Capture the cell that displays the provided text and extract its (x, y) central coordinate. 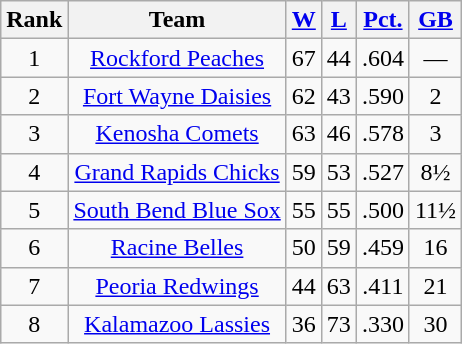
4 (34, 172)
L (338, 20)
W (304, 20)
6 (34, 248)
.459 (382, 248)
67 (304, 58)
43 (338, 96)
11½ (435, 210)
.578 (382, 134)
8 (34, 324)
5 (34, 210)
36 (304, 324)
8½ (435, 172)
Peoria Redwings (177, 286)
30 (435, 324)
16 (435, 248)
73 (338, 324)
46 (338, 134)
Team (177, 20)
GB (435, 20)
Grand Rapids Chicks (177, 172)
21 (435, 286)
.500 (382, 210)
Racine Belles (177, 248)
7 (34, 286)
South Bend Blue Sox (177, 210)
.411 (382, 286)
.590 (382, 96)
1 (34, 58)
53 (338, 172)
Fort Wayne Daisies (177, 96)
Rank (34, 20)
62 (304, 96)
Pct. (382, 20)
Rockford Peaches (177, 58)
.527 (382, 172)
Kenosha Comets (177, 134)
.604 (382, 58)
50 (304, 248)
— (435, 58)
Kalamazoo Lassies (177, 324)
.330 (382, 324)
